From the cell containing the given text, extract its center point as [x, y] coordinate. 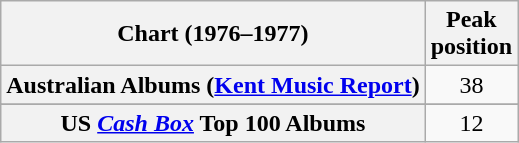
38 [471, 85]
US Cash Box Top 100 Albums [213, 123]
Chart (1976–1977) [213, 34]
12 [471, 123]
Australian Albums (Kent Music Report) [213, 85]
Peakposition [471, 34]
